Output the (X, Y) coordinate of the center of the cell containing the given text.  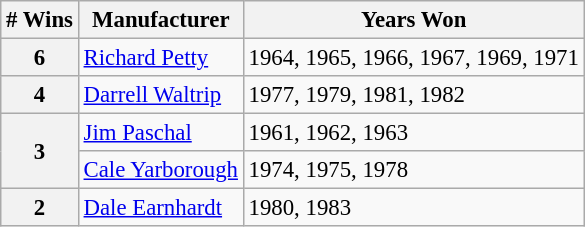
Dale Earnhardt (160, 208)
Richard Petty (160, 58)
2 (40, 208)
6 (40, 58)
Years Won (414, 20)
# Wins (40, 20)
Cale Yarborough (160, 170)
1961, 1962, 1963 (414, 133)
1977, 1979, 1981, 1982 (414, 95)
Darrell Waltrip (160, 95)
1964, 1965, 1966, 1967, 1969, 1971 (414, 58)
Manufacturer (160, 20)
4 (40, 95)
3 (40, 152)
1980, 1983 (414, 208)
Jim Paschal (160, 133)
1974, 1975, 1978 (414, 170)
